From the cell containing the given text, extract its center point as (x, y) coordinate. 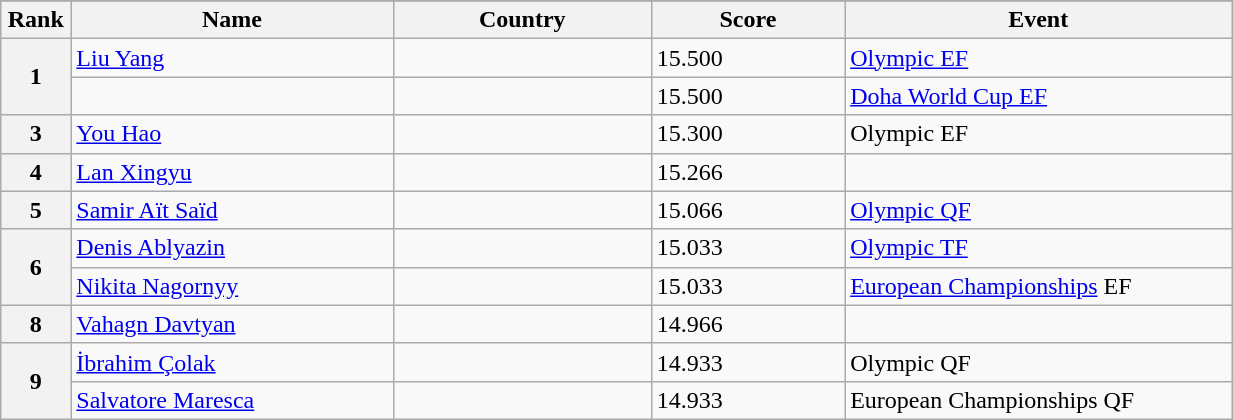
9 (36, 381)
Salvatore Maresca (232, 400)
3 (36, 134)
Nikita Nagornyy (232, 286)
You Hao (232, 134)
Samir Aït Saïd (232, 210)
Denis Ablyazin (232, 248)
15.266 (748, 172)
5 (36, 210)
14.966 (748, 324)
Country (522, 20)
Liu Yang (232, 58)
European Championships EF (1038, 286)
European Championships QF (1038, 400)
Lan Xingyu (232, 172)
6 (36, 267)
Vahagn Davtyan (232, 324)
Event (1038, 20)
4 (36, 172)
Olympic TF (1038, 248)
Name (232, 20)
15.066 (748, 210)
Doha World Cup EF (1038, 96)
Rank (36, 20)
1 (36, 77)
8 (36, 324)
Score (748, 20)
15.300 (748, 134)
İbrahim Çolak (232, 362)
